Detect which cell encompasses the target text, then output its (x, y) center coordinate. 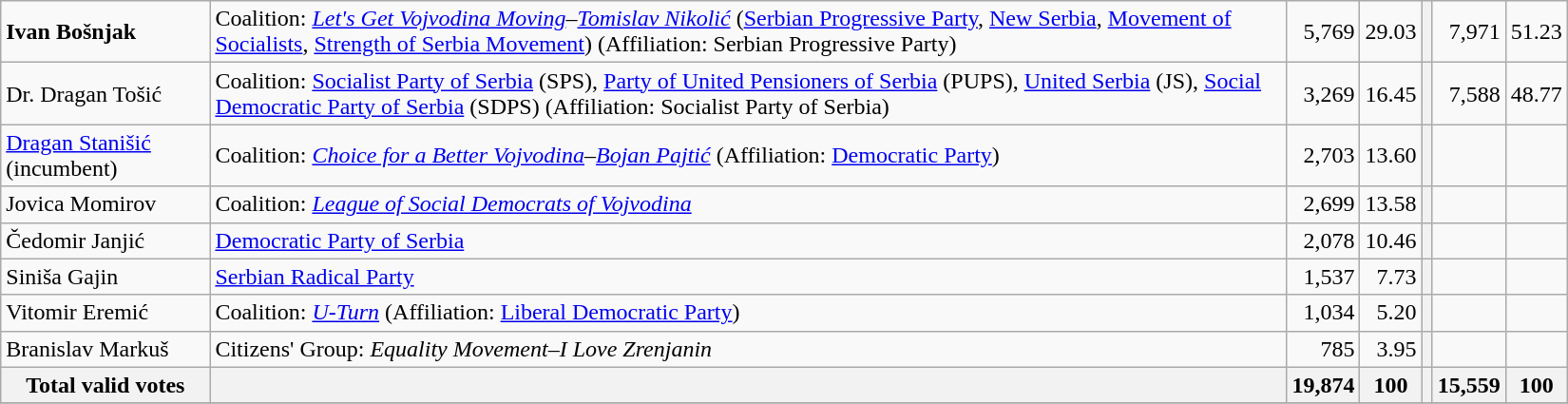
Siniša Gajin (105, 277)
785 (1323, 349)
2,703 (1323, 156)
Total valid votes (105, 385)
2,699 (1323, 204)
Čedomir Janjić (105, 240)
7.73 (1391, 277)
Ivan Bošnjak (105, 32)
29.03 (1391, 32)
1,034 (1323, 313)
48.77 (1536, 93)
5,769 (1323, 32)
51.23 (1536, 32)
Dragan Stanišić (incumbent) (105, 156)
19,874 (1323, 385)
Coalition: Choice for a Better Vojvodina–Bojan Pajtić (Affiliation: Democratic Party) (749, 156)
10.46 (1391, 240)
3,269 (1323, 93)
5.20 (1391, 313)
2,078 (1323, 240)
Citizens' Group: Equality Movement–I Love Zrenjanin (749, 349)
Vitomir Eremić (105, 313)
Democratic Party of Serbia (749, 240)
Branislav Markuš (105, 349)
Coalition: U-Turn (Affiliation: Liberal Democratic Party) (749, 313)
1,537 (1323, 277)
13.58 (1391, 204)
Coalition: League of Social Democrats of Vojvodina (749, 204)
Serbian Radical Party (749, 277)
7,971 (1469, 32)
Jovica Momirov (105, 204)
15,559 (1469, 385)
Dr. Dragan Tošić (105, 93)
16.45 (1391, 93)
3.95 (1391, 349)
13.60 (1391, 156)
7,588 (1469, 93)
